Return [X, Y] of the center of cell containing provided text 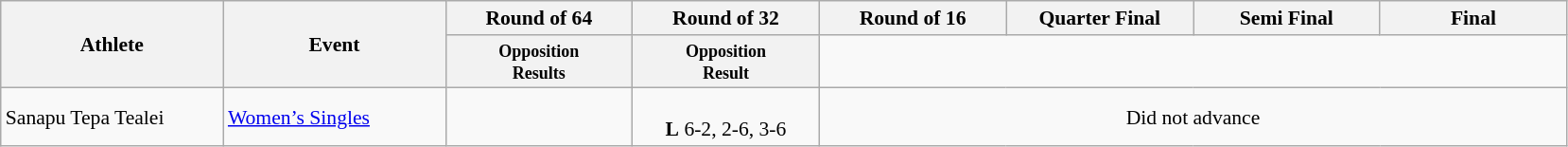
Event [335, 45]
Semi Final [1287, 18]
Quarter Final [1100, 18]
Round of 16 [913, 18]
Did not advance [1193, 118]
Round of 64 [539, 18]
Women’s Singles [335, 118]
OppositionResults [539, 62]
Round of 32 [726, 18]
Final [1473, 18]
Sanapu Tepa Tealei [112, 118]
OppositionResult [726, 62]
Athlete [112, 45]
L 6-2, 2-6, 3-6 [726, 118]
